Scan for the cell matching the given text and deliver its [X, Y] coordinate at center. 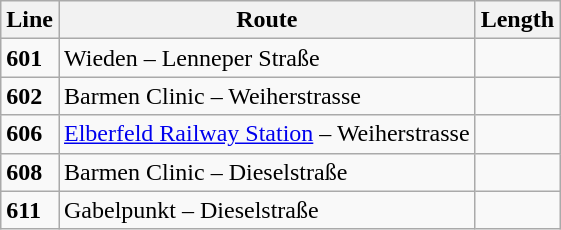
Barmen Clinic – Dieselstraße [266, 172]
Route [266, 20]
Length [517, 20]
Elberfeld Railway Station – Weiherstrasse [266, 134]
Line [30, 20]
606 [30, 134]
601 [30, 58]
Barmen Clinic – Weiherstrasse [266, 96]
602 [30, 96]
608 [30, 172]
Wieden – Lenneper Straße [266, 58]
Gabelpunkt – Dieselstraße [266, 210]
611 [30, 210]
